Determine the [x, y] coordinate at the center of the cell enclosing the given text.  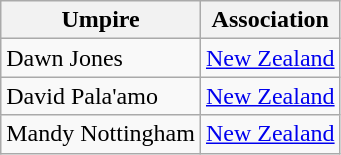
Association [270, 20]
David Pala'amo [101, 96]
Umpire [101, 20]
Dawn Jones [101, 58]
Mandy Nottingham [101, 134]
